From the cell containing the given text, extract its center point as (x, y) coordinate. 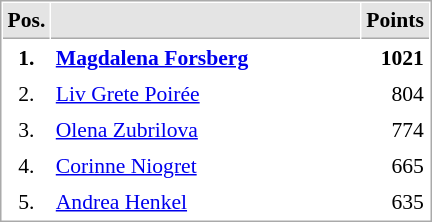
3. (26, 129)
Olena Zubrilova (206, 129)
774 (396, 129)
665 (396, 165)
804 (396, 93)
Points (396, 21)
1021 (396, 57)
Magdalena Forsberg (206, 57)
Pos. (26, 21)
635 (396, 201)
Corinne Niogret (206, 165)
5. (26, 201)
Liv Grete Poirée (206, 93)
1. (26, 57)
4. (26, 165)
Andrea Henkel (206, 201)
2. (26, 93)
